Pinpoint the cell where the given text exists, returning its (X, Y) midpoint coordinate. 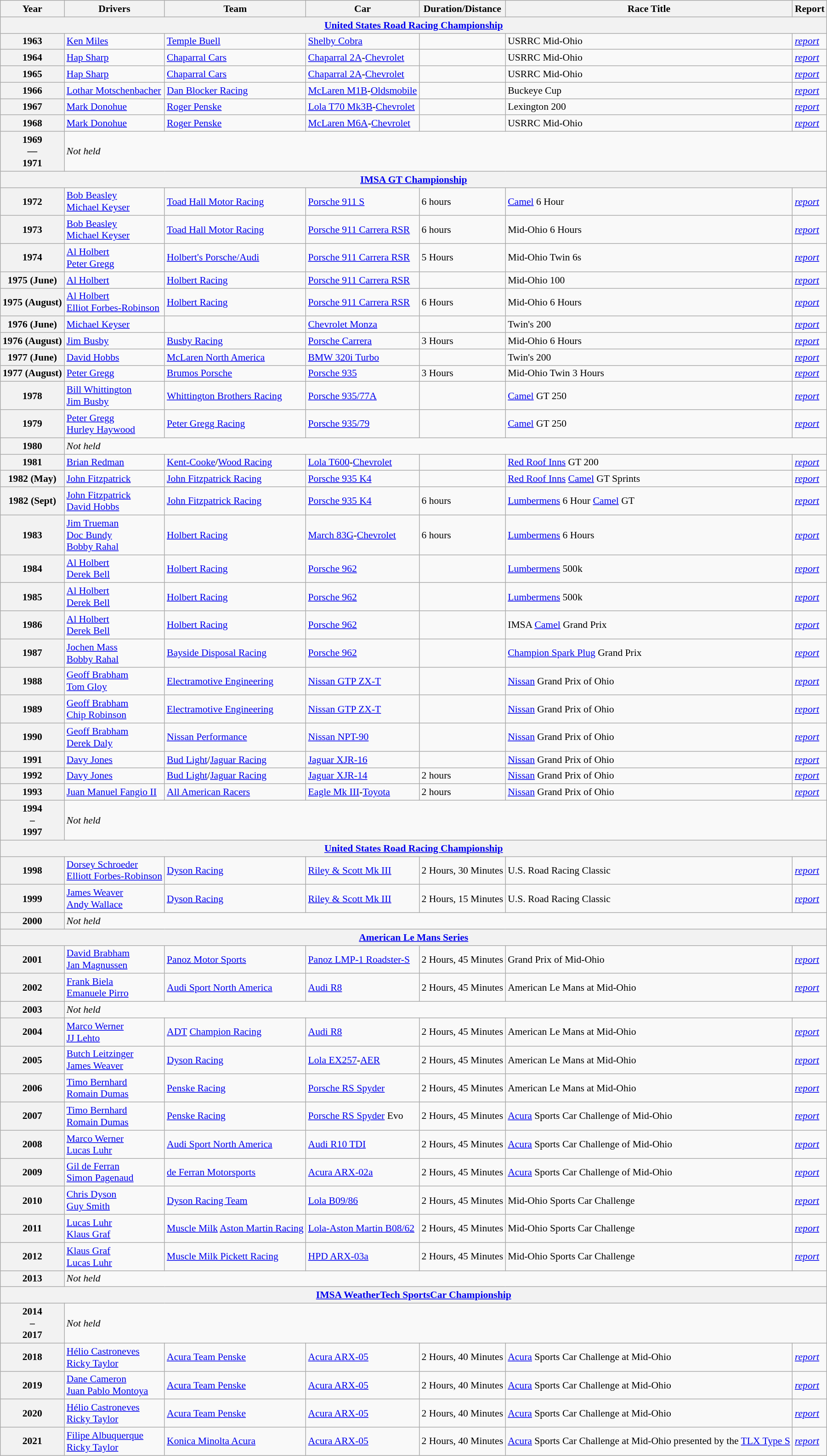
1972 (32, 201)
Buckeye Cup (649, 90)
McLaren M6A-Chevrolet (363, 124)
1991 (32, 760)
1964 (32, 58)
All American Racers (235, 792)
Lothar Motschenbacher (114, 90)
Champion Spark Plug Grand Prix (649, 653)
McLaren M1B-Oldsmobile (363, 90)
Drivers (114, 9)
ADT Champion Racing (235, 1032)
2012 (32, 1257)
Duration/Distance (463, 9)
2000 (32, 921)
Acura Sports Car Challenge at Mid-Ohio presented by the TLX Type S (649, 1441)
Gil de Ferran Simon Pagenaud (114, 1172)
Car (363, 9)
John Fitzpatrick (114, 479)
Bill Whittington Jim Busby (114, 396)
Lexington 200 (649, 107)
Dorsey Schroeder Elliott Forbes-Robinson (114, 871)
Al Holbert Elliot Forbes-Robinson (114, 302)
Audi R10 TDI (363, 1145)
Lola T600-Chevrolet (363, 463)
Mid-Ohio 100 (649, 280)
Geoff Brabham Tom Gloy (114, 681)
IMSA GT Championship (413, 180)
1982 (May) (32, 479)
2009 (32, 1172)
Marco Werner JJ Lehto (114, 1032)
Klaus Graf Lucas Luhr (114, 1257)
Porsche 911 S (363, 201)
1981 (32, 463)
Brumos Porsche (235, 373)
Dan Blocker Racing (235, 90)
Porsche 935/77A (363, 396)
Report (810, 9)
Nissan Performance (235, 738)
Geoff Brabham Chip Robinson (114, 709)
1989 (32, 709)
Al Holbert (114, 280)
Busby Racing (235, 341)
Shelby Cobra (363, 41)
Holbert's Porsche/Audi (235, 258)
Porsche RS Spyder (363, 1089)
1974 (32, 258)
Lumbermens 6 Hour Camel GT (649, 501)
2006 (32, 1089)
Nissan NPT-90 (363, 738)
1977 (June) (32, 357)
1985 (32, 597)
1973 (32, 230)
Panoz Motor Sports (235, 959)
Kent-Cooke/Wood Racing (235, 463)
de Ferran Motorsports (235, 1172)
Lola T70 Mk3B-Chevrolet (363, 107)
1965 (32, 74)
Jochen Mass Bobby Rahal (114, 653)
Chevrolet Monza (363, 325)
Michael Keyser (114, 325)
2020 (32, 1414)
1978 (32, 396)
Lola EX257-AER (363, 1060)
2013 (32, 1279)
2014–2017 (32, 1324)
Frank Biela Emanuele Pirro (114, 988)
Jim Trueman Doc Bundy Bobby Rahal (114, 535)
Konica Minolta Acura (235, 1441)
IMSA Camel Grand Prix (649, 625)
Red Roof Inns GT 200 (649, 463)
Panoz LMP-1 Roadster-S (363, 959)
2004 (32, 1032)
Acura ARX-02a (363, 1172)
1968 (32, 124)
BMW 320i Turbo (363, 357)
Lucas Luhr Klaus Graf (114, 1228)
2001 (32, 959)
2010 (32, 1201)
Peter Gregg Hurley Haywood (114, 423)
1969—1971 (32, 152)
Whittington Brothers Racing (235, 396)
1967 (32, 107)
IMSA WeatherTech SportsCar Championship (413, 1295)
Mid-Ohio Twin 3 Hours (649, 373)
Filipe Albuquerque Ricky Taylor (114, 1441)
Chris Dyson Guy Smith (114, 1201)
Al Holbert Peter Gregg (114, 258)
Peter Gregg Racing (235, 423)
2018 (32, 1357)
1976 (August) (32, 341)
John Fitzpatrick David Hobbs (114, 501)
1982 (Sept) (32, 501)
March 83G-Chevrolet (363, 535)
Porsche RS Spyder Evo (363, 1116)
Porsche 935 (363, 373)
Marco Werner Lucas Luhr (114, 1145)
Porsche 935/79 (363, 423)
1975 (June) (32, 280)
Team (235, 9)
1990 (32, 738)
Red Roof Inns Camel GT Sprints (649, 479)
1986 (32, 625)
Eagle Mk III-Toyota (363, 792)
1992 (32, 776)
David Brabham Jan Magnussen (114, 959)
1980 (32, 446)
1979 (32, 423)
1993 (32, 792)
Temple Buell (235, 41)
Jim Busby (114, 341)
2011 (32, 1228)
1975 (August) (32, 302)
Jaguar XJR-16 (363, 760)
1963 (32, 41)
Lola B09/86 (363, 1201)
5 Hours (463, 258)
1976 (June) (32, 325)
1998 (32, 871)
Dane Cameron Juan Pablo Montoya (114, 1385)
1983 (32, 535)
2008 (32, 1145)
2005 (32, 1060)
Brian Redman (114, 463)
Muscle Milk Pickett Racing (235, 1257)
Porsche Carrera (363, 341)
Race Title (649, 9)
1994–1997 (32, 820)
2021 (32, 1441)
2003 (32, 1010)
Camel 6 Hour (649, 201)
2019 (32, 1385)
1999 (32, 898)
Dyson Racing Team (235, 1201)
2002 (32, 988)
Juan Manuel Fangio II (114, 792)
2007 (32, 1116)
Jaguar XJR-14 (363, 776)
Peter Gregg (114, 373)
Grand Prix of Mid-Ohio (649, 959)
1984 (32, 569)
1987 (32, 653)
Muscle Milk Aston Martin Racing (235, 1228)
HPD ARX-03a (363, 1257)
Lumbermens 6 Hours (649, 535)
2 Hours, 30 Minutes (463, 871)
Bayside Disposal Racing (235, 653)
Year (32, 9)
Butch Leitzinger James Weaver (114, 1060)
6 Hours (463, 302)
McLaren North America (235, 357)
David Hobbs (114, 357)
James Weaver Andy Wallace (114, 898)
1988 (32, 681)
Lola-Aston Martin B08/62 (363, 1228)
2 Hours, 15 Minutes (463, 898)
Ken Miles (114, 41)
1977 (August) (32, 373)
Mid-Ohio Twin 6s (649, 258)
Geoff Brabham Derek Daly (114, 738)
American Le Mans Series (413, 937)
1966 (32, 90)
